Search for the cell housing the specified text and yield its (x, y) center coordinate. 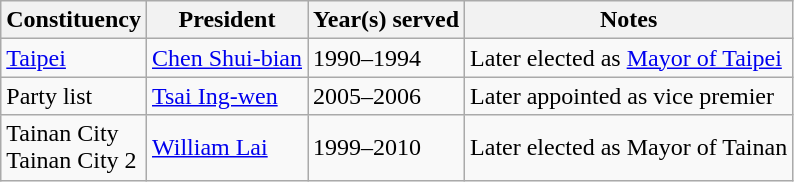
Party list (74, 96)
2005–2006 (386, 96)
Taipei (74, 58)
Notes (629, 20)
1999–2010 (386, 148)
Chen Shui-bian (226, 58)
Later appointed as vice premier (629, 96)
Later elected as Mayor of Taipei (629, 58)
Later elected as Mayor of Tainan (629, 148)
Constituency (74, 20)
Tsai Ing-wen (226, 96)
Tainan CityTainan City 2 (74, 148)
William Lai (226, 148)
President (226, 20)
1990–1994 (386, 58)
Year(s) served (386, 20)
